Output the [x, y] coordinate of the center of the cell containing the given text.  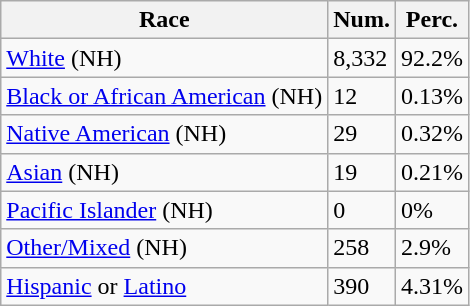
92.2% [432, 58]
29 [362, 134]
Black or African American (NH) [164, 96]
Pacific Islander (NH) [164, 210]
0.32% [432, 134]
0.21% [432, 172]
8,332 [362, 58]
2.9% [432, 248]
0 [362, 210]
Perc. [432, 20]
390 [362, 286]
Other/Mixed (NH) [164, 248]
4.31% [432, 286]
Asian (NH) [164, 172]
0% [432, 210]
0.13% [432, 96]
258 [362, 248]
White (NH) [164, 58]
12 [362, 96]
19 [362, 172]
Hispanic or Latino [164, 286]
Native American (NH) [164, 134]
Num. [362, 20]
Race [164, 20]
